Identify which cell holds the provided text, then report its (X, Y) central coordinate. 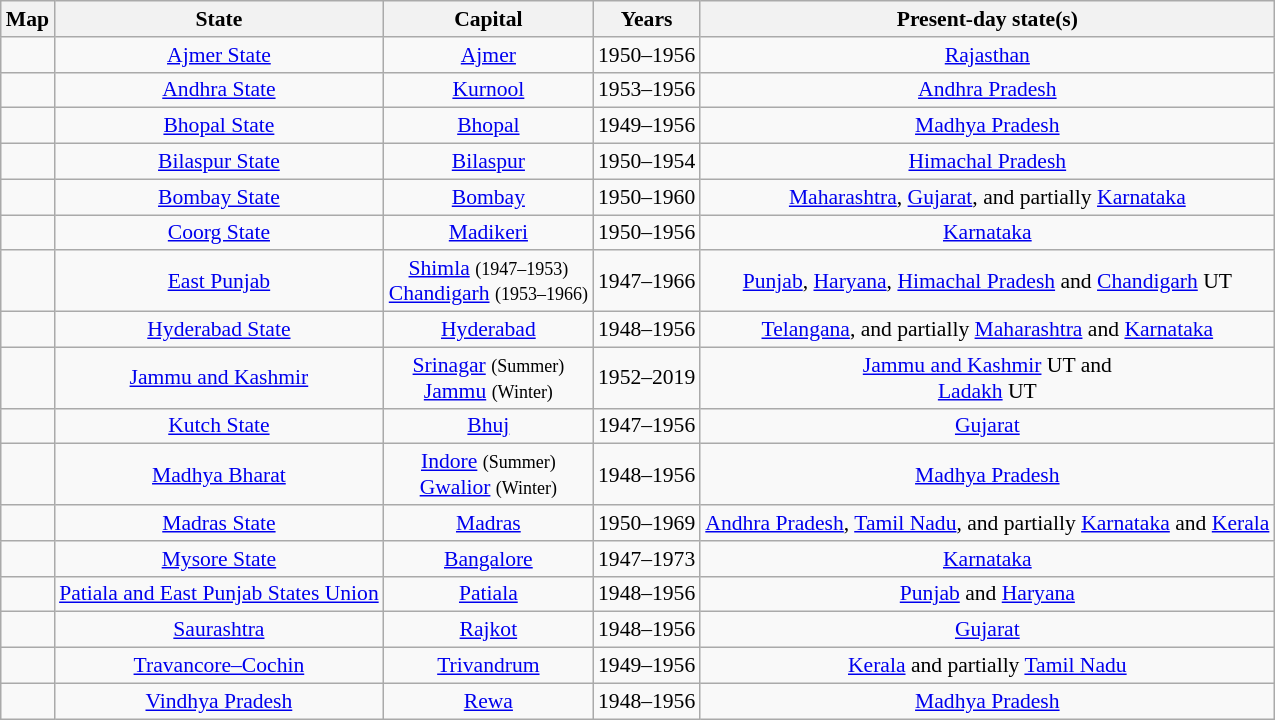
Capital (488, 19)
Jammu and Kashmir UT andLadakh UT (987, 378)
Map (28, 19)
Madras State (219, 523)
Ajmer (488, 55)
Bangalore (488, 559)
Punjab and Haryana (987, 594)
Trivandrum (488, 666)
Andhra State (219, 90)
1947–1973 (646, 559)
Kutch State (219, 426)
Andhra Pradesh (987, 90)
Srinagar (Summer)Jammu (Winter) (488, 378)
Years (646, 19)
Shimla (1947–1953)Chandigarh (1953–1966) (488, 282)
Bilaspur (488, 162)
State (219, 19)
Bombay (488, 197)
Kurnool (488, 90)
Rajkot (488, 630)
East Punjab (219, 282)
Jammu and Kashmir (219, 378)
Bilaspur State (219, 162)
Present-day state(s) (987, 19)
Bhuj (488, 426)
Hyderabad State (219, 330)
Himachal Pradesh (987, 162)
Bhopal State (219, 126)
Maharashtra, Gujarat, and partially Karnataka (987, 197)
Kerala and partially Tamil Nadu (987, 666)
Vindhya Pradesh (219, 701)
Rewa (488, 701)
Patiala and East Punjab States Union (219, 594)
Indore (Summer)Gwalior (Winter) (488, 474)
Telangana, and partially Maharashtra and Karnataka (987, 330)
Mysore State (219, 559)
1952–2019 (646, 378)
Ajmer State (219, 55)
Saurashtra (219, 630)
1950–1954 (646, 162)
Madras (488, 523)
Punjab, Haryana, Himachal Pradesh and Chandigarh UT (987, 282)
Rajasthan (987, 55)
Madikeri (488, 233)
1947–1956 (646, 426)
Bhopal (488, 126)
Madhya Bharat (219, 474)
Bombay State (219, 197)
Travancore–Cochin (219, 666)
Hyderabad (488, 330)
Patiala (488, 594)
1950–1969 (646, 523)
1953–1956 (646, 90)
Coorg State (219, 233)
1950–1960 (646, 197)
Andhra Pradesh, Tamil Nadu, and partially Karnataka and Kerala (987, 523)
1947–1966 (646, 282)
